Determine the (x, y) coordinate at the center of the cell enclosing the given text.  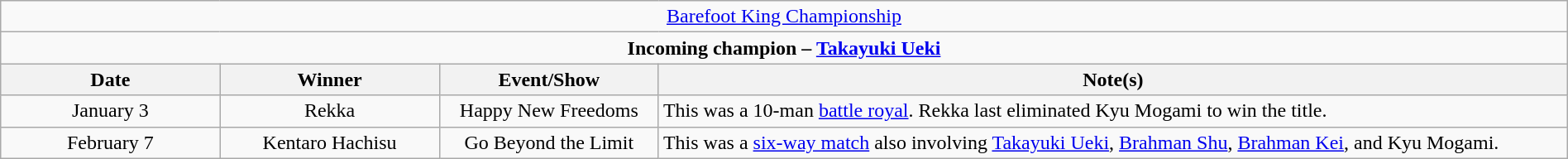
Date (111, 79)
This was a six-way match also involving Takayuki Ueki, Brahman Shu, Brahman Kei, and Kyu Mogami. (1113, 142)
Happy New Freedoms (549, 111)
Go Beyond the Limit (549, 142)
Winner (329, 79)
Event/Show (549, 79)
Kentaro Hachisu (329, 142)
Rekka (329, 111)
January 3 (111, 111)
Barefoot King Championship (784, 17)
Incoming champion – Takayuki Ueki (784, 48)
Note(s) (1113, 79)
February 7 (111, 142)
This was a 10-man battle royal. Rekka last eliminated Kyu Mogami to win the title. (1113, 111)
